Search for the cell housing the specified text and yield its (x, y) center coordinate. 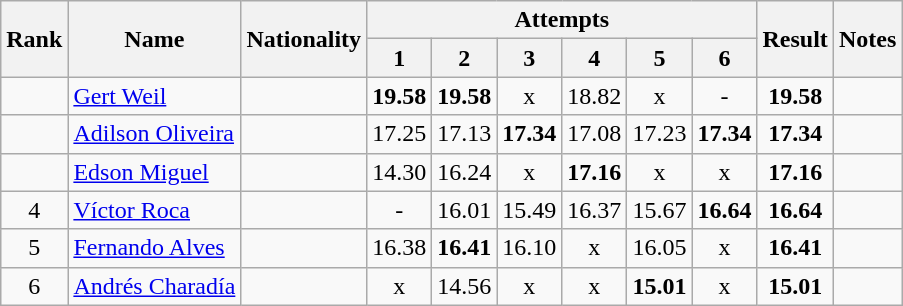
Gert Weil (154, 96)
Andrés Charadía (154, 286)
Víctor Roca (154, 210)
1 (400, 58)
3 (530, 58)
18.82 (594, 96)
14.30 (400, 172)
Name (154, 39)
17.23 (660, 134)
Attempts (562, 20)
16.37 (594, 210)
Edson Miguel (154, 172)
16.10 (530, 248)
14.56 (464, 286)
Nationality (304, 39)
Fernando Alves (154, 248)
17.25 (400, 134)
17.08 (594, 134)
Adilson Oliveira (154, 134)
15.49 (530, 210)
16.05 (660, 248)
16.24 (464, 172)
17.13 (464, 134)
Rank (34, 39)
Notes (867, 39)
16.01 (464, 210)
16.38 (400, 248)
2 (464, 58)
Result (795, 39)
15.67 (660, 210)
